Find where the given text appears and provide that cell's center as (X, Y) coordinate. 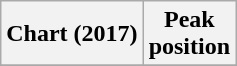
Peakposition (189, 34)
Chart (2017) (72, 34)
